Provide the [x, y] coordinate of the cell's center where the given text is located.  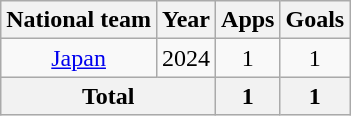
2024 [186, 58]
Goals [315, 20]
Total [108, 96]
Apps [248, 20]
Year [186, 20]
Japan [79, 58]
National team [79, 20]
